Pinpoint the cell where the given text exists, returning its (x, y) midpoint coordinate. 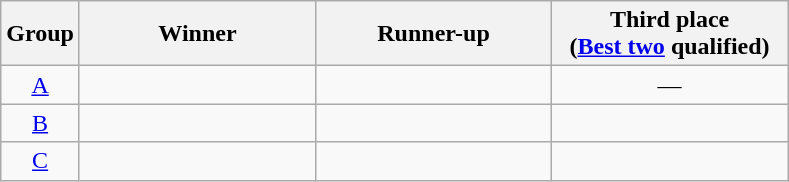
Third place(Best two qualified) (670, 34)
— (670, 85)
Winner (197, 34)
Group (40, 34)
B (40, 123)
Runner-up (433, 34)
C (40, 161)
A (40, 85)
